From the cell containing the given text, extract its center point as [x, y] coordinate. 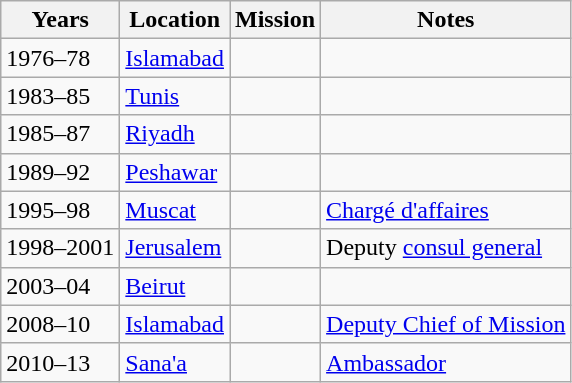
Beirut [175, 286]
Sana'a [175, 362]
Deputy consul general [446, 248]
Location [175, 20]
1995–98 [60, 210]
Deputy Chief of Mission [446, 324]
Ambassador [446, 362]
1983–85 [60, 96]
Peshawar [175, 172]
2010–13 [60, 362]
Tunis [175, 96]
1989–92 [60, 172]
1976–78 [60, 58]
Jerusalem [175, 248]
Notes [446, 20]
2008–10 [60, 324]
1985–87 [60, 134]
Years [60, 20]
Muscat [175, 210]
Chargé d'affaires [446, 210]
2003–04 [60, 286]
Mission [276, 20]
1998–2001 [60, 248]
Riyadh [175, 134]
